Return the (X, Y) coordinate for the center point of the cell that contains the specified text.  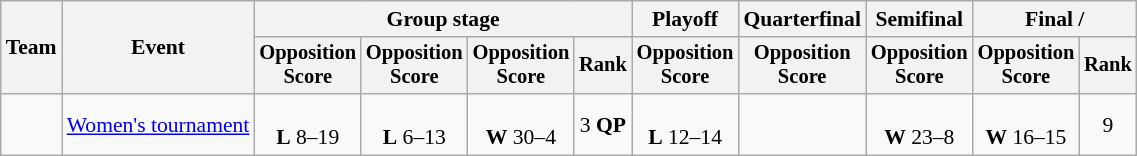
W 23–8 (920, 124)
Team (32, 48)
3 QP (603, 124)
L 6–13 (414, 124)
L 8–19 (308, 124)
L 12–14 (686, 124)
Quarterfinal (802, 19)
Women's tournament (158, 124)
W 30–4 (522, 124)
Final / (1055, 19)
9 (1108, 124)
Semifinal (920, 19)
Group stage (442, 19)
W 16–15 (1026, 124)
Event (158, 48)
Playoff (686, 19)
